Provide the (x, y) coordinate of the cell's center where the given text is located.  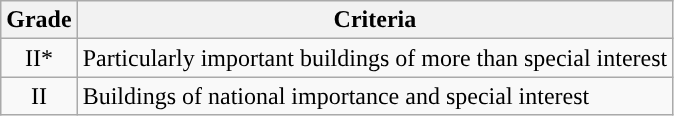
II* (39, 58)
II (39, 96)
Grade (39, 20)
Buildings of national importance and special interest (375, 96)
Particularly important buildings of more than special interest (375, 58)
Criteria (375, 20)
